Scan for the cell matching the given text and deliver its [X, Y] coordinate at center. 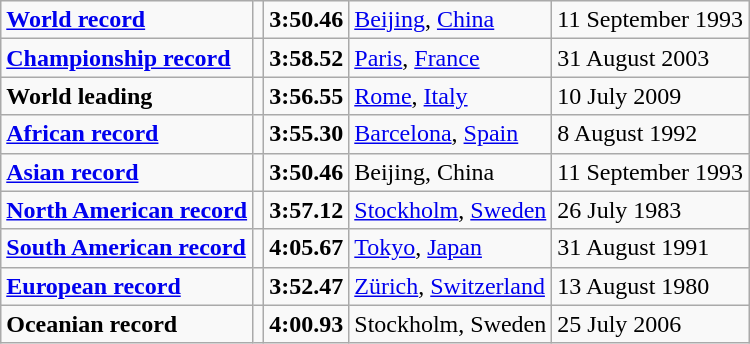
8 August 1992 [650, 134]
31 August 1991 [650, 248]
Oceanian record [127, 324]
European record [127, 286]
3:58.52 [306, 58]
Zürich, Switzerland [450, 286]
African record [127, 134]
Tokyo, Japan [450, 248]
North American record [127, 210]
3:55.30 [306, 134]
4:05.67 [306, 248]
Rome, Italy [450, 96]
10 July 2009 [650, 96]
World record [127, 20]
3:57.12 [306, 210]
Paris, France [450, 58]
13 August 1980 [650, 286]
4:00.93 [306, 324]
3:56.55 [306, 96]
Asian record [127, 172]
World leading [127, 96]
Barcelona, Spain [450, 134]
South American record [127, 248]
Championship record [127, 58]
3:52.47 [306, 286]
25 July 2006 [650, 324]
26 July 1983 [650, 210]
31 August 2003 [650, 58]
